Locate the cell with the specified text and output its [X, Y] center coordinate. 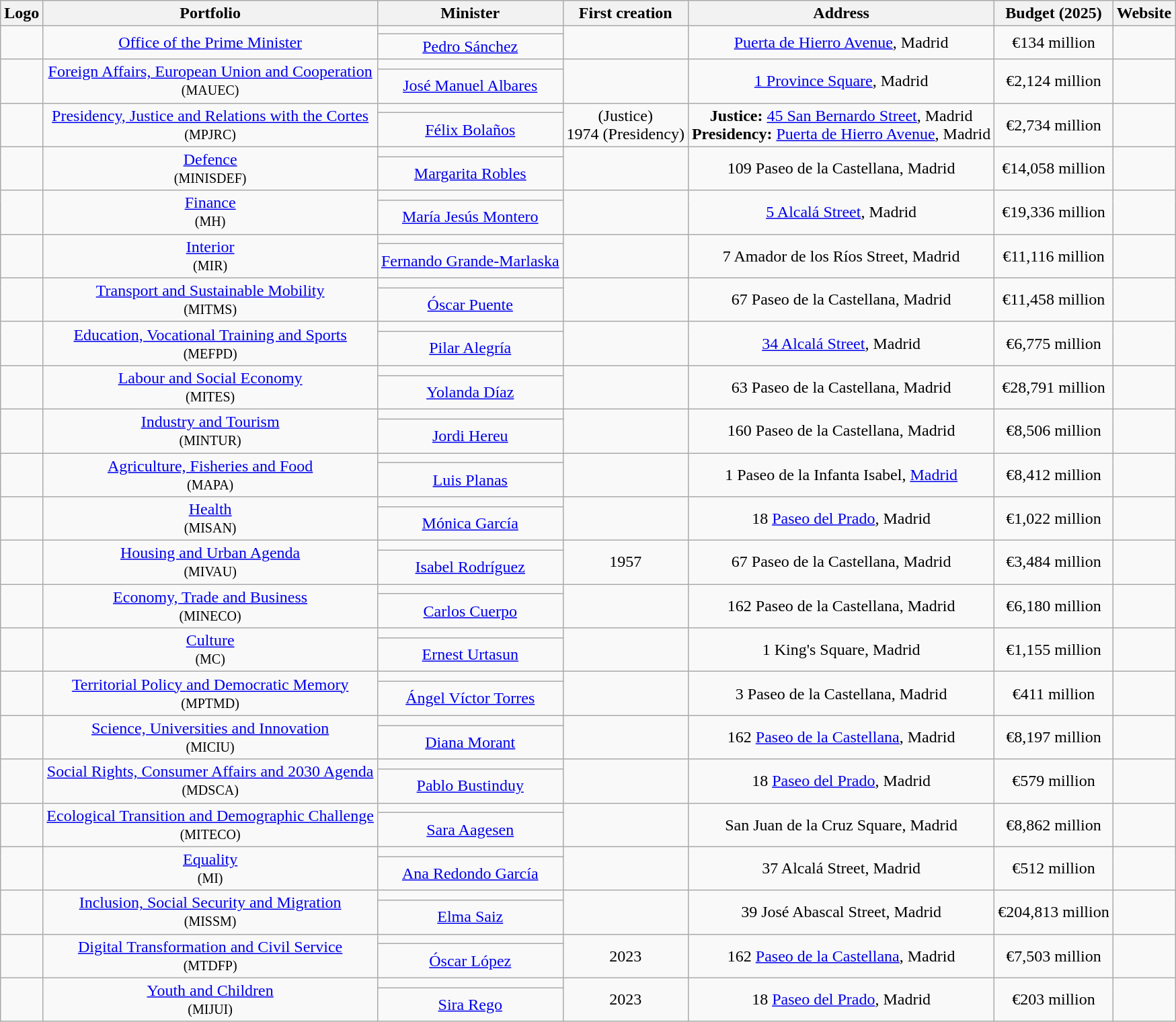
Culture(MC) [210, 650]
€3,484 million [1054, 562]
Yolanda Díaz [470, 392]
Ernest Urtasun [470, 654]
Pedro Sánchez [470, 46]
€512 million [1054, 869]
Logo [22, 13]
Labour and Social Economy(MITES) [210, 387]
€134 million [1054, 43]
39 José Abascal Street, Madrid [840, 912]
Fernando Grande-Marlaska [470, 261]
Óscar Puente [470, 305]
Diana Morant [470, 742]
Defence(MINISDEF) [210, 168]
Transport and Sustainable Mobility(MITMS) [210, 300]
€14,058 million [1054, 168]
Inclusion, Social Security and Migration(MISSM) [210, 912]
1 King's Square, Madrid [840, 650]
María Jesús Montero [470, 217]
Sara Aagesen [470, 830]
€1,155 million [1054, 650]
1957 [625, 562]
Digital Transformation and Civil Service(MTDFP) [210, 956]
€8,197 million [1054, 737]
Presidency, Justice and Relations with the Cortes(MPJRC) [210, 125]
Website [1144, 13]
€28,791 million [1054, 387]
€11,116 million [1054, 255]
€1,022 million [1054, 519]
3 Paseo de la Castellana, Madrid [840, 694]
€579 million [1054, 781]
Puerta de Hierro Avenue, Madrid [840, 43]
€6,775 million [1054, 343]
Territorial Policy and Democratic Memory(MPTMD) [210, 694]
160 Paseo de la Castellana, Madrid [840, 430]
Carlos Cuerpo [470, 611]
Equality(MI) [210, 869]
Margarita Robles [470, 173]
Agriculture, Fisheries and Food(MAPA) [210, 475]
€6,180 million [1054, 606]
Justice: 45 San Bernardo Street, MadridPresidency: Puerta de Hierro Avenue, Madrid [840, 125]
Address [840, 13]
€203 million [1054, 999]
Finance(MH) [210, 212]
€8,862 million [1054, 824]
José Manuel Albares [470, 86]
63 Paseo de la Castellana, Madrid [840, 387]
Ángel Víctor Torres [470, 698]
Portfolio [210, 13]
Mónica García [470, 523]
Science, Universities and Innovation(MICIU) [210, 737]
€8,412 million [1054, 475]
Óscar López [470, 961]
€204,813 million [1054, 912]
€2,124 million [1054, 81]
Félix Bolaños [470, 130]
34 Alcalá Street, Madrid [840, 343]
Ecological Transition and Demographic Challenge(MITECO) [210, 824]
Ana Redondo García [470, 873]
5 Alcalá Street, Madrid [840, 212]
Minister [470, 13]
Housing and Urban Agenda(MIVAU) [210, 562]
€11,458 million [1054, 300]
€19,336 million [1054, 212]
37 Alcalá Street, Madrid [840, 869]
Economy, Trade and Business(MINECO) [210, 606]
Pilar Alegría [470, 348]
Elma Saiz [470, 917]
Luis Planas [470, 479]
€7,503 million [1054, 956]
Youth and Children(MIJUI) [210, 999]
109 Paseo de la Castellana, Madrid [840, 168]
San Juan de la Cruz Square, Madrid [840, 824]
Budget (2025) [1054, 13]
First creation [625, 13]
Pablo Bustinduy [470, 786]
(Justice)1974 (Presidency) [625, 125]
Interior(MIR) [210, 255]
Foreign Affairs, European Union and Cooperation(MAUEC) [210, 81]
€8,506 million [1054, 430]
1 Province Square, Madrid [840, 81]
€411 million [1054, 694]
Jordi Hereu [470, 436]
€2,734 million [1054, 125]
7 Amador de los Ríos Street, Madrid [840, 255]
Education, Vocational Training and Sports(MEFPD) [210, 343]
Sira Rego [470, 1005]
Health(MISAN) [210, 519]
Office of the Prime Minister [210, 43]
Industry and Tourism(MINTUR) [210, 430]
Isabel Rodríguez [470, 567]
1 Paseo de la Infanta Isabel, Madrid [840, 475]
Social Rights, Consumer Affairs and 2030 Agenda(MDSCA) [210, 781]
